Locate the cell with the specified text and output its [X, Y] center coordinate. 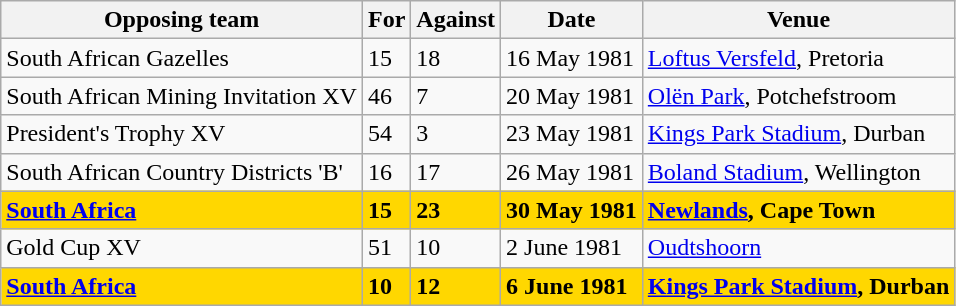
16 May 1981 [572, 58]
For [386, 20]
Date [572, 20]
2 June 1981 [572, 248]
26 May 1981 [572, 172]
46 [386, 96]
South African Gazelles [182, 58]
South African Mining Invitation XV [182, 96]
Opposing team [182, 20]
Against [456, 20]
23 May 1981 [572, 134]
6 June 1981 [572, 286]
Boland Stadium, Wellington [798, 172]
23 [456, 210]
3 [456, 134]
Olën Park, Potchefstroom [798, 96]
Loftus Versfeld, Pretoria [798, 58]
South African Country Districts 'B' [182, 172]
17 [456, 172]
7 [456, 96]
Oudtshoorn [798, 248]
54 [386, 134]
12 [456, 286]
30 May 1981 [572, 210]
President's Trophy XV [182, 134]
51 [386, 248]
20 May 1981 [572, 96]
Venue [798, 20]
18 [456, 58]
Newlands, Cape Town [798, 210]
Gold Cup XV [182, 248]
16 [386, 172]
